Output the (X, Y) coordinate of the center of the cell containing the given text.  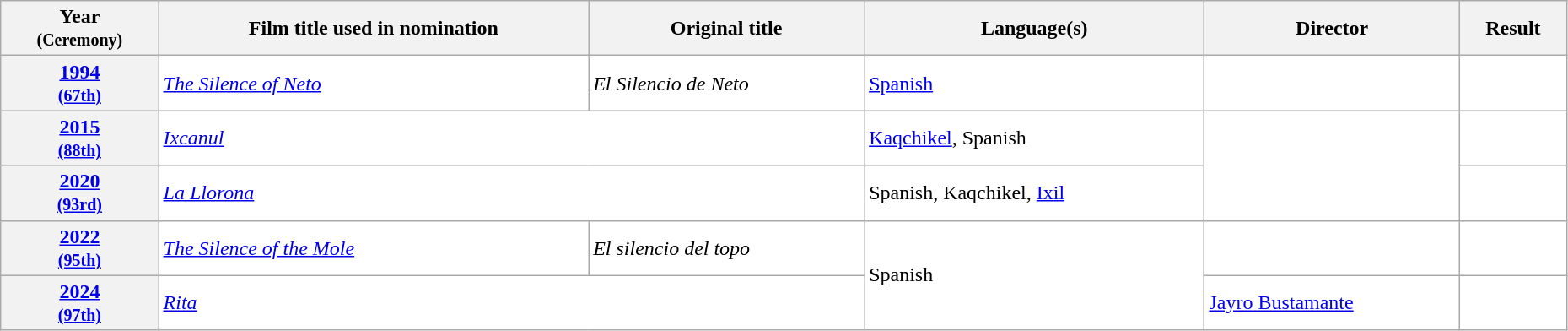
2020(93rd) (79, 193)
Original title (727, 29)
Director (1333, 29)
1994(67th) (79, 83)
Film title used in nomination (374, 29)
Ixcanul (511, 138)
El Silencio de Neto (727, 83)
El silencio del topo (727, 248)
2024(97th) (79, 302)
2015(88th) (79, 138)
The Silence of Neto (374, 83)
Rita (511, 302)
Spanish, Kaqchikel, Ixil (1034, 193)
Jayro Bustamante (1333, 302)
Kaqchikel, Spanish (1034, 138)
Language(s) (1034, 29)
Result (1513, 29)
2022(95th) (79, 248)
Year(Ceremony) (79, 29)
The Silence of the Mole (374, 248)
La Llorona (511, 193)
